Provide the (x, y) coordinate of the cell's center where the given text is located.  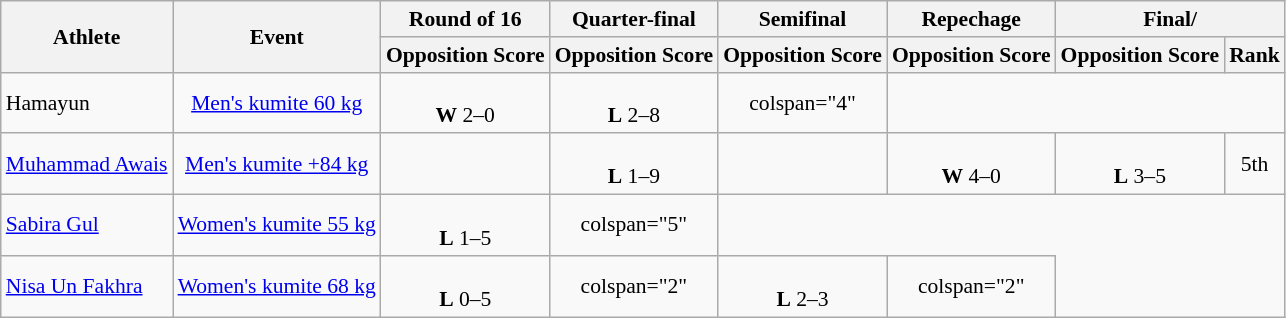
Event (277, 36)
L 3–5 (1140, 164)
Women's kumite 68 kg (277, 286)
W 2–0 (466, 102)
colspan="5" (634, 226)
Hamayun (87, 102)
Athlete (87, 36)
colspan="4" (802, 102)
Rank (1254, 55)
Semifinal (802, 19)
Men's kumite 60 kg (277, 102)
Round of 16 (466, 19)
L 0–5 (466, 286)
Muhammad Awais (87, 164)
L 2–8 (634, 102)
Sabira Gul (87, 226)
5th (1254, 164)
L 1–9 (634, 164)
Women's kumite 55 kg (277, 226)
Men's kumite +84 kg (277, 164)
Quarter-final (634, 19)
L 2–3 (802, 286)
Final/ (1170, 19)
L 1–5 (466, 226)
W 4–0 (972, 164)
Repechage (972, 19)
Nisa Un Fakhra (87, 286)
